From the cell containing the given text, extract its center point as (X, Y) coordinate. 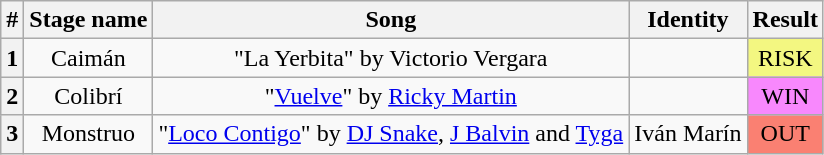
# (12, 20)
Monstruo (88, 134)
Iván Marín (688, 134)
RISK (785, 58)
2 (12, 96)
"La Yerbita" by Victorio Vergara (391, 58)
WIN (785, 96)
Result (785, 20)
3 (12, 134)
"Loco Contigo" by DJ Snake, J Balvin and Tyga (391, 134)
Song (391, 20)
Colibrí (88, 96)
1 (12, 58)
Stage name (88, 20)
Identity (688, 20)
Caimán (88, 58)
OUT (785, 134)
"Vuelve" by Ricky Martin (391, 96)
